Return [X, Y] of the center of cell containing provided text 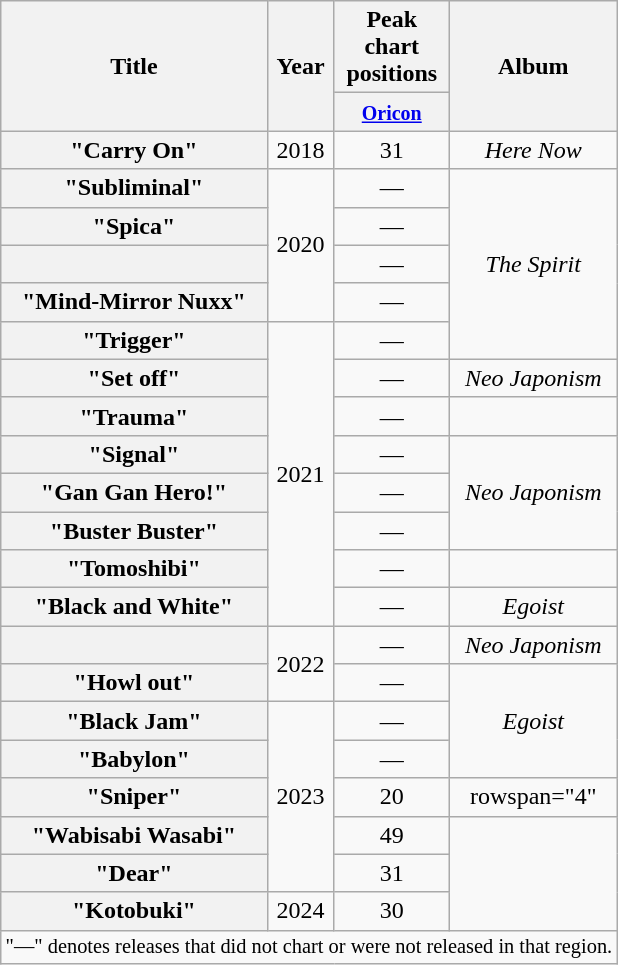
"Set off" [134, 378]
"Tomoshibi" [134, 569]
2020 [300, 245]
49 [392, 835]
2021 [300, 473]
"Howl out" [134, 683]
Peak chart positions [392, 47]
"Black Jam" [134, 721]
Album [533, 66]
"Kotobuki" [134, 911]
30 [392, 911]
Here Now [533, 150]
Year [300, 66]
"Sniper" [134, 797]
"Trigger" [134, 340]
"Gan Gan Hero!" [134, 492]
"Dear" [134, 873]
rowspan="4" [533, 797]
"Subliminal" [134, 188]
"—" denotes releases that did not chart or were not released in that region. [309, 947]
"Trauma" [134, 416]
"Signal" [134, 454]
The Spirit [533, 264]
"Carry On" [134, 150]
Oricon [392, 112]
"Wabisabi Wasabi" [134, 835]
2024 [300, 911]
"Mind-Mirror Nuxx" [134, 302]
"Babylon" [134, 759]
"Buster Buster" [134, 531]
Title [134, 66]
"Black and White" [134, 607]
"Spica" [134, 226]
2018 [300, 150]
2023 [300, 797]
20 [392, 797]
2022 [300, 664]
